Find where the given text appears and provide that cell's center as (X, Y) coordinate. 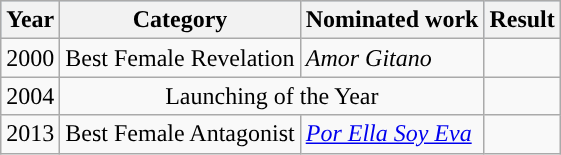
2004 (30, 96)
Amor Gitano (392, 58)
Nominated work (392, 20)
Launching of the Year (272, 96)
Year (30, 20)
2000 (30, 58)
Best Female Antagonist (180, 134)
Best Female Revelation (180, 58)
Por Ella Soy Eva (392, 134)
Category (180, 20)
2013 (30, 134)
Result (522, 20)
